Search for the cell housing the specified text and yield its [x, y] center coordinate. 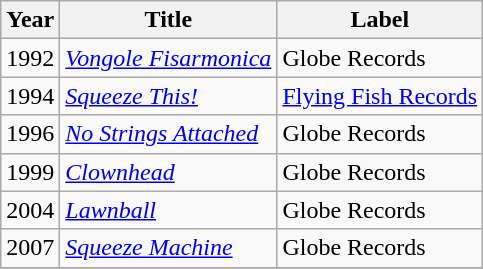
2007 [30, 248]
Label [380, 20]
1994 [30, 96]
1996 [30, 134]
Clownhead [168, 172]
Title [168, 20]
Vongole Fisarmonica [168, 58]
1992 [30, 58]
1999 [30, 172]
Squeeze Machine [168, 248]
Year [30, 20]
Lawnball [168, 210]
2004 [30, 210]
Squeeze This! [168, 96]
Flying Fish Records [380, 96]
No Strings Attached [168, 134]
